Extract the [x, y] coordinate from the center of the cell holding the provided text.  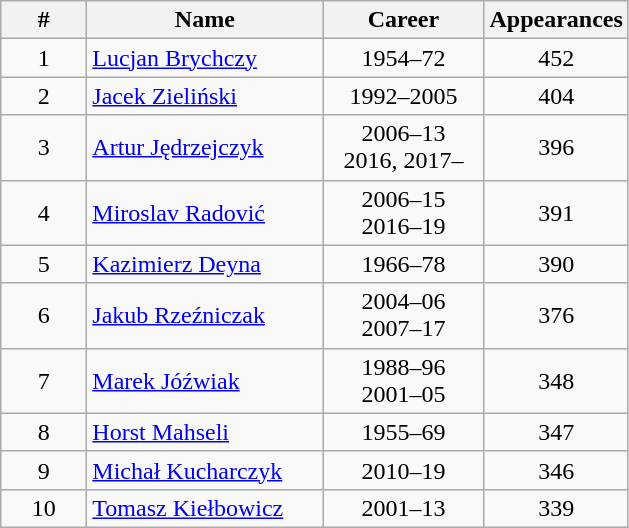
1955–69 [404, 432]
376 [556, 316]
391 [556, 212]
Appearances [556, 20]
3 [44, 148]
346 [556, 470]
2004–06 2007–17 [404, 316]
Marek Jóźwiak [205, 380]
Michał Kucharczyk [205, 470]
1966–78 [404, 264]
2010–19 [404, 470]
5 [44, 264]
4 [44, 212]
1988–96 2001–05 [404, 380]
396 [556, 148]
348 [556, 380]
Career [404, 20]
339 [556, 508]
Artur Jędrzejczyk [205, 148]
Miroslav Radović [205, 212]
1 [44, 58]
2001–13 [404, 508]
390 [556, 264]
9 [44, 470]
Jakub Rzeźniczak [205, 316]
2006–15 2016–19 [404, 212]
Horst Mahseli [205, 432]
10 [44, 508]
Lucjan Brychczy [205, 58]
Name [205, 20]
2 [44, 96]
1954–72 [404, 58]
Jacek Zieliński [205, 96]
2006–13 2016, 2017– [404, 148]
1992–2005 [404, 96]
Tomasz Kiełbowicz [205, 508]
404 [556, 96]
452 [556, 58]
8 [44, 432]
# [44, 20]
7 [44, 380]
Kazimierz Deyna [205, 264]
347 [556, 432]
6 [44, 316]
